Find where the given text appears and provide that cell's center as [x, y] coordinate. 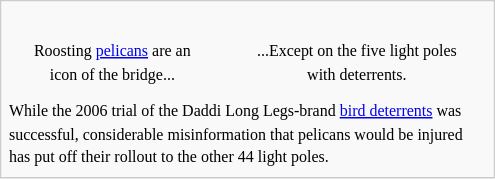
...Except on the five light poles with deterrents. [356, 63]
Roosting pelicans are an icon of the bridge... [113, 63]
